Identify which cell holds the provided text, then report its [X, Y] central coordinate. 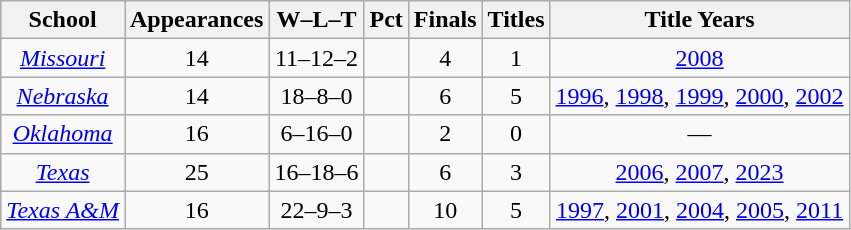
22–9–3 [316, 210]
Texas A&M [63, 210]
Oklahoma [63, 134]
1997, 2001, 2004, 2005, 2011 [700, 210]
Titles [516, 20]
— [700, 134]
1996, 1998, 1999, 2000, 2002 [700, 96]
11–12–2 [316, 58]
16–18–6 [316, 172]
Title Years [700, 20]
3 [516, 172]
0 [516, 134]
Appearances [196, 20]
Finals [445, 20]
Texas [63, 172]
2008 [700, 58]
2 [445, 134]
Pct [386, 20]
School [63, 20]
1 [516, 58]
6–16–0 [316, 134]
4 [445, 58]
Missouri [63, 58]
18–8–0 [316, 96]
25 [196, 172]
10 [445, 210]
2006, 2007, 2023 [700, 172]
W–L–T [316, 20]
Nebraska [63, 96]
